Return the (X, Y) coordinate for the center point of the cell that contains the specified text.  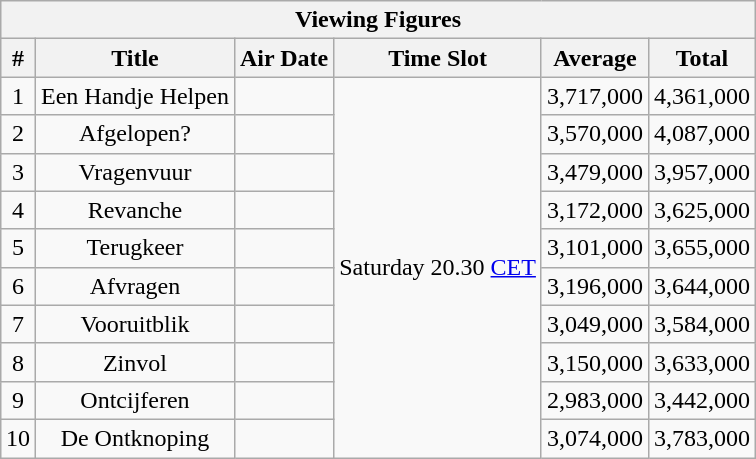
3,644,000 (702, 286)
3,633,000 (702, 362)
4,087,000 (702, 134)
7 (18, 324)
Terugkeer (134, 248)
3,957,000 (702, 172)
Vragenvuur (134, 172)
9 (18, 400)
3,783,000 (702, 438)
Total (702, 58)
3,584,000 (702, 324)
Revanche (134, 210)
Vooruitblik (134, 324)
3,570,000 (594, 134)
4 (18, 210)
3,442,000 (702, 400)
3,049,000 (594, 324)
2 (18, 134)
3,717,000 (594, 96)
Zinvol (134, 362)
Average (594, 58)
Ontcijferen (134, 400)
3,479,000 (594, 172)
3 (18, 172)
5 (18, 248)
2,983,000 (594, 400)
Afvragen (134, 286)
De Ontknoping (134, 438)
3,196,000 (594, 286)
# (18, 58)
3,074,000 (594, 438)
4,361,000 (702, 96)
Een Handje Helpen (134, 96)
3,655,000 (702, 248)
Afgelopen? (134, 134)
3,172,000 (594, 210)
1 (18, 96)
Viewing Figures (378, 20)
3,150,000 (594, 362)
3,101,000 (594, 248)
8 (18, 362)
Saturday 20.30 CET (438, 268)
Air Date (284, 58)
10 (18, 438)
3,625,000 (702, 210)
Title (134, 58)
Time Slot (438, 58)
6 (18, 286)
